Find where the given text appears and provide that cell's center as (x, y) coordinate. 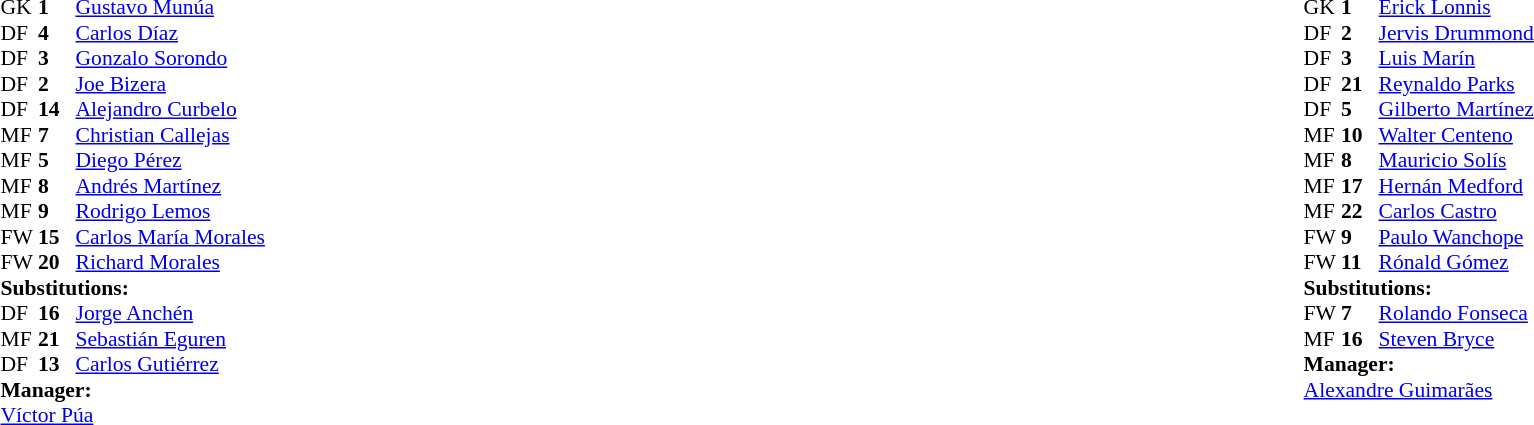
15 (57, 237)
11 (1360, 263)
14 (57, 109)
13 (57, 365)
Jervis Drummond (1456, 33)
Jorge Anchén (170, 313)
Christian Callejas (170, 135)
Rolando Fonseca (1456, 313)
Gilberto Martínez (1456, 109)
Carlos María Morales (170, 237)
Carlos Gutiérrez (170, 365)
Sebastián Eguren (170, 339)
Hernán Medford (1456, 186)
Luis Marín (1456, 59)
Alexandre Guimarães (1419, 390)
22 (1360, 211)
Rodrigo Lemos (170, 211)
Diego Pérez (170, 161)
10 (1360, 135)
Carlos Díaz (170, 33)
4 (57, 33)
Richard Morales (170, 263)
Paulo Wanchope (1456, 237)
17 (1360, 186)
Carlos Castro (1456, 211)
Andrés Martínez (170, 186)
Alejandro Curbelo (170, 109)
Rónald Gómez (1456, 263)
Mauricio Solís (1456, 161)
Joe Bizera (170, 84)
Walter Centeno (1456, 135)
20 (57, 263)
Reynaldo Parks (1456, 84)
Steven Bryce (1456, 339)
Gonzalo Sorondo (170, 59)
